Extract the [x, y] coordinate from the center of the cell holding the provided text.  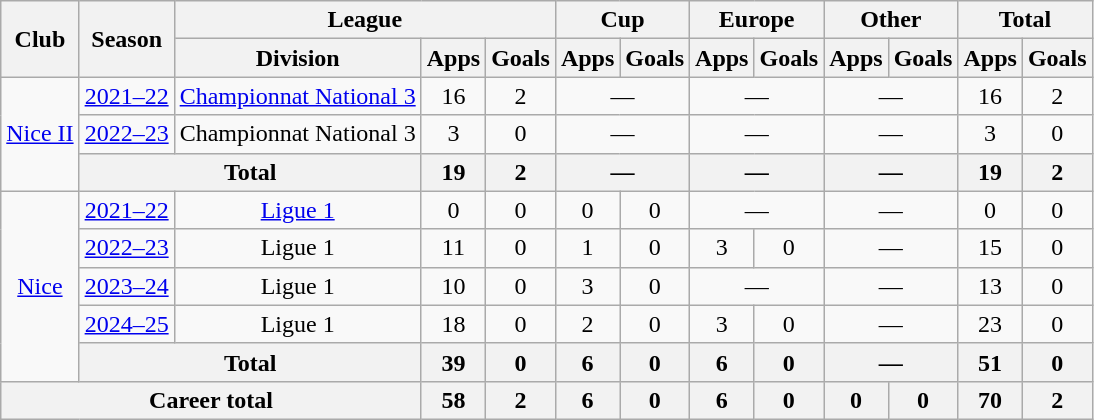
1 [587, 248]
Career total [211, 400]
2023–24 [126, 286]
13 [990, 286]
Europe [757, 20]
10 [453, 286]
51 [990, 362]
58 [453, 400]
2024–25 [126, 324]
Nice [40, 286]
11 [453, 248]
Division [298, 58]
70 [990, 400]
Cup [622, 20]
18 [453, 324]
Season [126, 39]
Club [40, 39]
Other [891, 20]
23 [990, 324]
39 [453, 362]
15 [990, 248]
Nice II [40, 134]
League [364, 20]
